Capture the cell that displays the provided text and extract its [x, y] central coordinate. 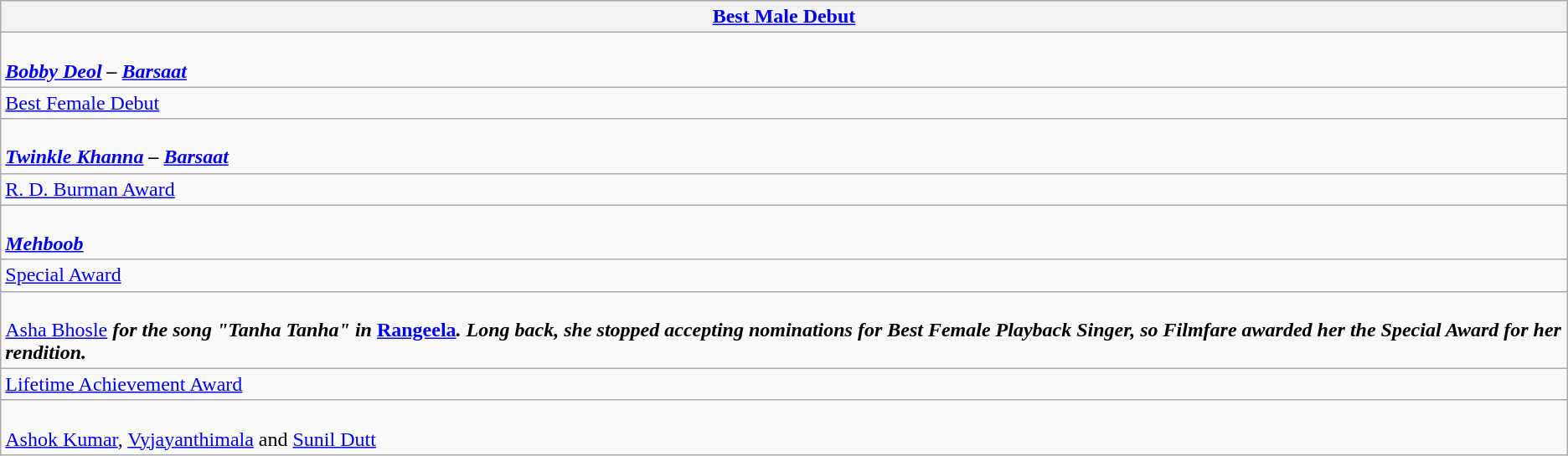
R. D. Burman Award [784, 189]
Best Female Debut [784, 103]
Lifetime Achievement Award [784, 384]
Bobby Deol – Barsaat [784, 60]
Twinkle Khanna – Barsaat [784, 146]
Mehboob [784, 233]
Ashok Kumar, Vyjayanthimala and Sunil Dutt [784, 427]
Best Male Debut [784, 17]
Special Award [784, 275]
